Identify which cell holds the provided text, then report its (x, y) central coordinate. 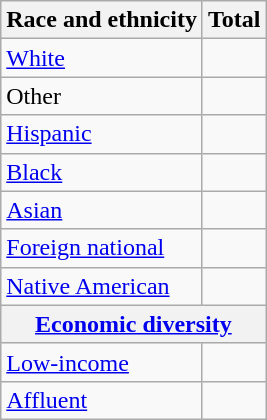
Affluent (102, 400)
Economic diversity (134, 324)
Foreign national (102, 248)
Black (102, 172)
White (102, 58)
Native American (102, 286)
Hispanic (102, 134)
Race and ethnicity (102, 20)
Total (234, 20)
Asian (102, 210)
Low-income (102, 362)
Other (102, 96)
